Output the (x, y) coordinate of the center of the cell containing the given text.  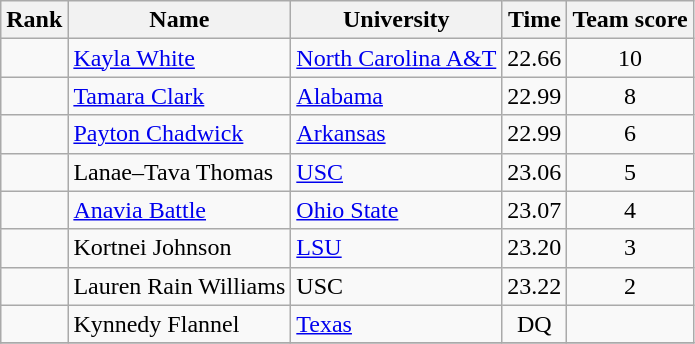
Name (180, 20)
LSU (396, 248)
Kortnei Johnson (180, 248)
4 (630, 210)
23.07 (534, 210)
Ohio State (396, 210)
Rank (34, 20)
3 (630, 248)
Lanae–Tava Thomas (180, 172)
Time (534, 20)
6 (630, 134)
2 (630, 286)
5 (630, 172)
23.06 (534, 172)
Texas (396, 324)
Kynnedy Flannel (180, 324)
Arkansas (396, 134)
Payton Chadwick (180, 134)
Team score (630, 20)
Lauren Rain Williams (180, 286)
10 (630, 58)
Alabama (396, 96)
University (396, 20)
23.22 (534, 286)
Tamara Clark (180, 96)
8 (630, 96)
23.20 (534, 248)
22.66 (534, 58)
North Carolina A&T (396, 58)
Anavia Battle (180, 210)
Kayla White (180, 58)
DQ (534, 324)
